Find where the given text appears and provide that cell's center as (X, Y) coordinate. 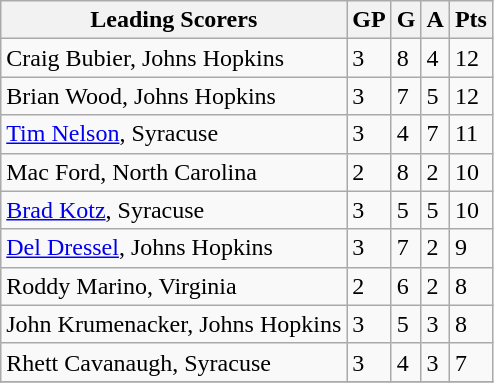
11 (470, 134)
Mac Ford, North Carolina (174, 172)
Rhett Cavanaugh, Syracuse (174, 362)
GP (369, 20)
Brad Kotz, Syracuse (174, 210)
6 (406, 286)
9 (470, 248)
Craig Bubier, Johns Hopkins (174, 58)
John Krumenacker, Johns Hopkins (174, 324)
Del Dressel, Johns Hopkins (174, 248)
A (435, 20)
Roddy Marino, Virginia (174, 286)
G (406, 20)
Brian Wood, Johns Hopkins (174, 96)
Tim Nelson, Syracuse (174, 134)
Leading Scorers (174, 20)
Pts (470, 20)
